Find where the given text appears and provide that cell's center as [x, y] coordinate. 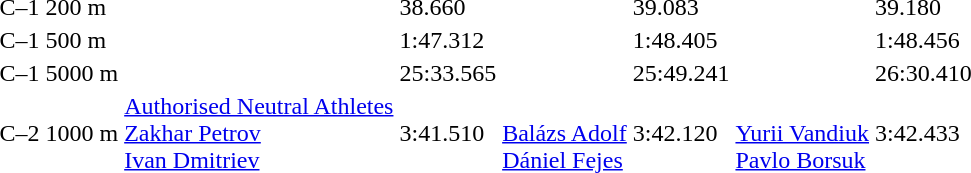
1:47.312 [448, 40]
25:33.565 [448, 73]
25:49.241 [681, 73]
1:48.405 [681, 40]
